Locate the cell with the specified text and output its (x, y) center coordinate. 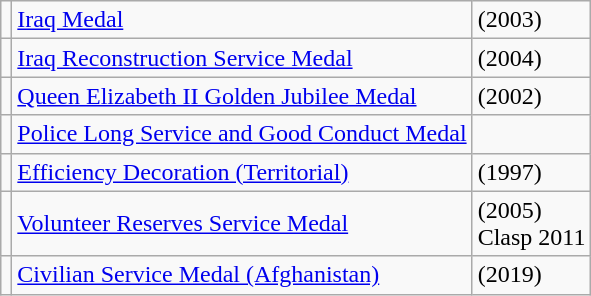
(1997) (532, 172)
(2002) (532, 96)
(2005) Clasp 2011 (532, 224)
Iraq Medal (242, 20)
Efficiency Decoration (Territorial) (242, 172)
Police Long Service and Good Conduct Medal (242, 134)
Volunteer Reserves Service Medal (242, 224)
(2004) (532, 58)
Queen Elizabeth II Golden Jubilee Medal (242, 96)
Iraq Reconstruction Service Medal (242, 58)
(2003) (532, 20)
(2019) (532, 275)
Civilian Service Medal (Afghanistan) (242, 275)
